Return (x, y) of the center of cell containing provided text 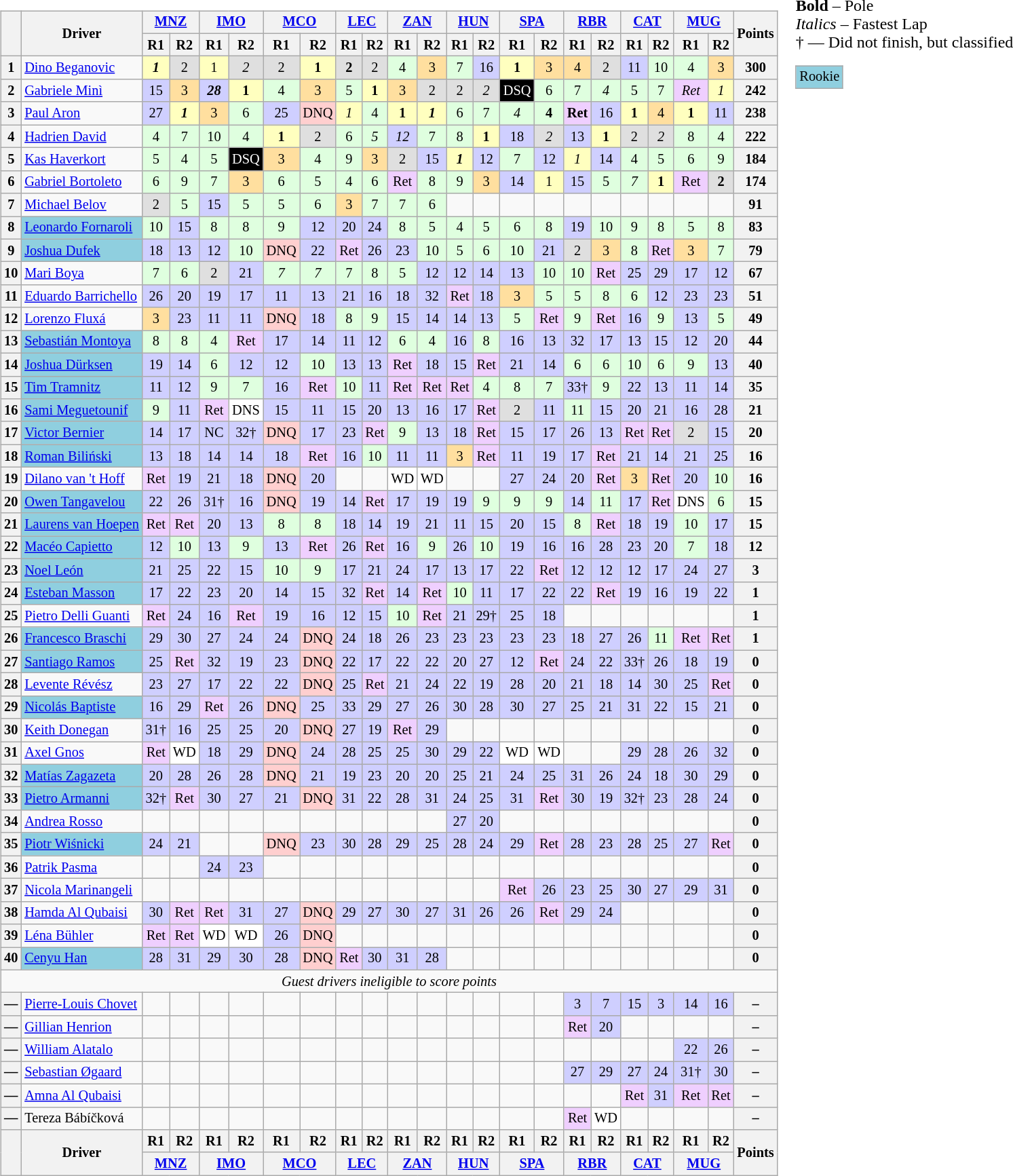
Santiago Ramos (81, 662)
Esteban Masson (81, 593)
Axel Gnos (81, 753)
William Alatalo (81, 1050)
51 (756, 297)
36 (11, 867)
Owen Tangavelou (81, 501)
Pierre-Louis Chovet (81, 1004)
37 (11, 890)
Nicolás Baptiste (81, 707)
67 (756, 273)
Amna Al Qubaisi (81, 1095)
NC (214, 433)
Gillian Henrion (81, 1027)
Patrik Pasma (81, 867)
Dino Beganovic (81, 68)
184 (756, 159)
38 (11, 913)
39 (11, 936)
Nicola Marinangeli (81, 890)
Joshua Dufek (81, 250)
Tereza Bábíčková (81, 1118)
91 (756, 205)
79 (756, 250)
Victor Bernier (81, 433)
Sami Meguetounif (81, 411)
Kas Haverkort (81, 159)
44 (756, 342)
242 (756, 91)
Francesco Braschi (81, 639)
Keith Donegan (81, 730)
238 (756, 113)
Rookie (820, 77)
Sebastián Montoya (81, 342)
34 (11, 822)
Tim Tramnitz (81, 387)
Guest drivers ineligible to score points (389, 981)
Pietro Delli Guanti (81, 616)
Matías Zagazeta (81, 776)
Gabriele Minì (81, 91)
29† (486, 616)
Michael Belov (81, 205)
49 (756, 319)
Hamda Al Qubaisi (81, 913)
83 (756, 228)
Noel León (81, 570)
Leonardo Fornaroli (81, 228)
300 (756, 68)
Mari Boya (81, 273)
Dilano van 't Hoff (81, 479)
Piotr Wiśnicki (81, 844)
Hadrien David (81, 136)
Joshua Dürksen (81, 364)
Cenyu Han (81, 959)
Lorenzo Fluxá (81, 319)
Roman Biliński (81, 456)
222 (756, 136)
174 (756, 182)
Pietro Armanni (81, 799)
Eduardo Barrichello (81, 297)
Laurens van Hoepen (81, 525)
Andrea Rosso (81, 822)
Sebastian Øgaard (81, 1073)
Léna Bühler (81, 936)
Macéo Capietto (81, 548)
Paul Aron (81, 113)
Levente Révész (81, 685)
Gabriel Bortoleto (81, 182)
